Pinpoint the cell where the given text exists, returning its [x, y] midpoint coordinate. 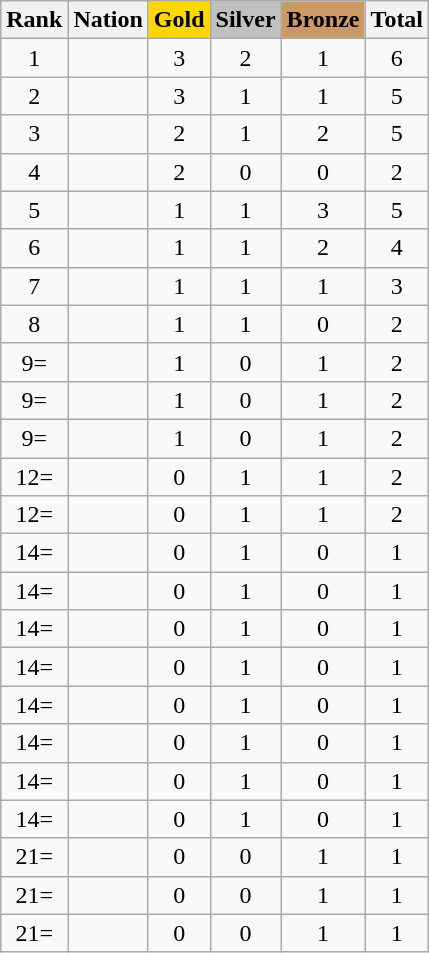
8 [34, 324]
Nation [108, 20]
Silver [246, 20]
Gold [179, 20]
Total [397, 20]
Rank [34, 20]
7 [34, 286]
Bronze [323, 20]
